Find where the given text appears and provide that cell's center as (x, y) coordinate. 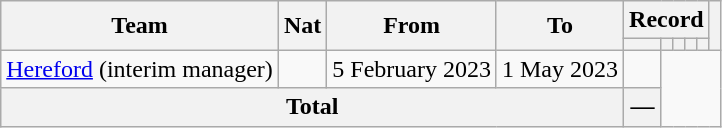
From (412, 26)
Total (312, 107)
Record (667, 20)
5 February 2023 (412, 69)
To (560, 26)
Team (140, 26)
Nat (302, 26)
1 May 2023 (560, 69)
Hereford (interim manager) (140, 69)
— (643, 107)
